Return (X, Y) of the center of cell containing provided text 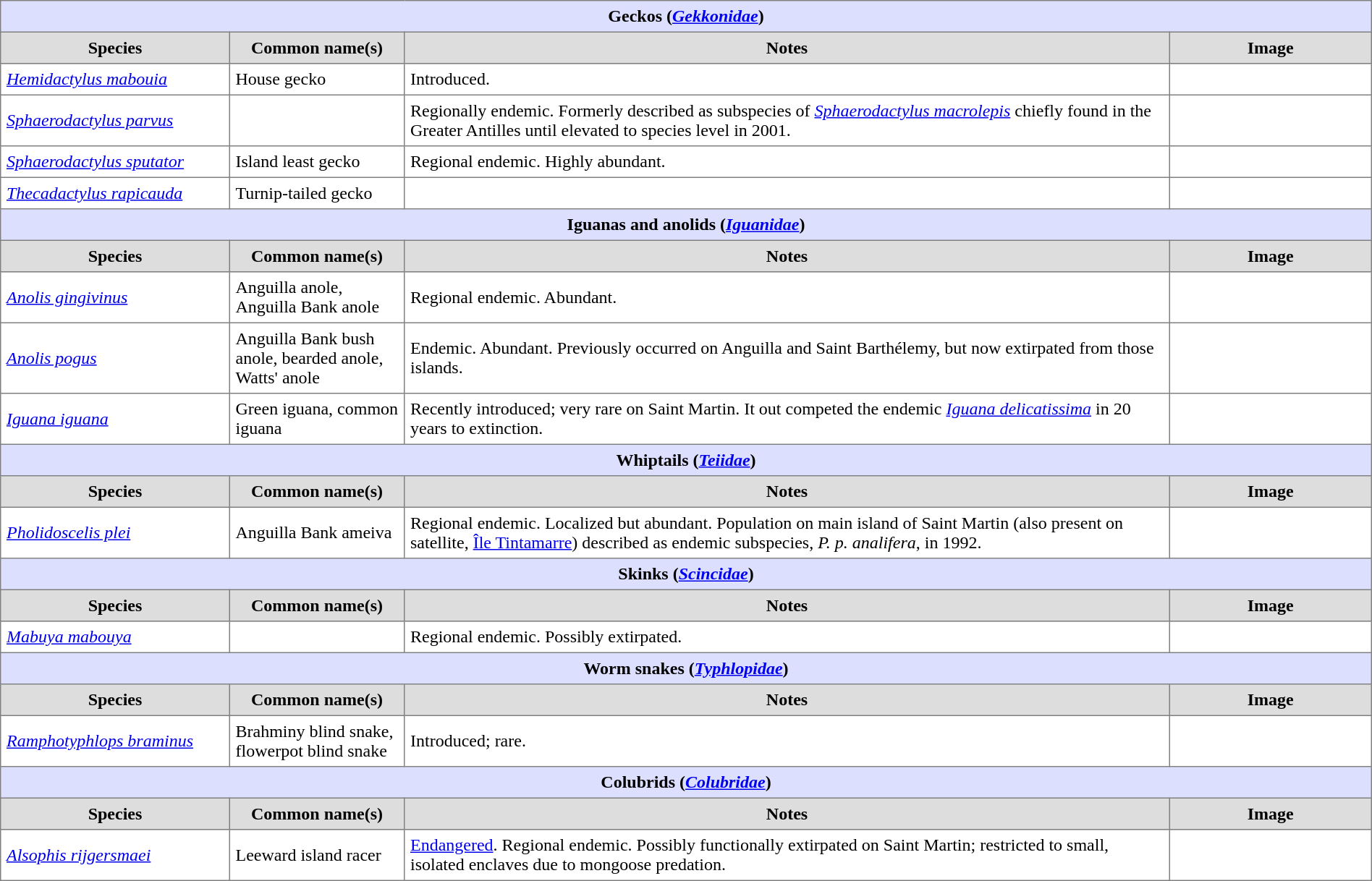
Iguana iguana (115, 419)
Anguilla anole, Anguilla Bank anole (317, 297)
Sphaerodactylus parvus (115, 120)
Brahminy blind snake, flowerpot blind snake (317, 741)
Introduced. (787, 80)
Sphaerodactylus sputator (115, 162)
Island least gecko (317, 162)
Turnip-tailed gecko (317, 193)
Anguilla Bank ameiva (317, 532)
Green iguana, common iguana (317, 419)
Pholidoscelis plei (115, 532)
Anolis gingivinus (115, 297)
Skinks (Scincidae) (686, 574)
Thecadactylus rapicauda (115, 193)
Alsophis rijgersmaei (115, 855)
Anguilla Bank bush anole, bearded anole, Watts' anole (317, 358)
Iguanas and anolids (Iguanidae) (686, 225)
Whiptails (Teiidae) (686, 460)
Leeward island racer (317, 855)
Endangered. Regional endemic. Possibly functionally extirpated on Saint Martin; restricted to small, isolated enclaves due to mongoose predation. (787, 855)
Ramphotyphlops braminus (115, 741)
Recently introduced; very rare on Saint Martin. It out competed the endemic Iguana delicatissima in 20 years to extinction. (787, 419)
Endemic. Abundant. Previously occurred on Anguilla and Saint Barthélemy, but now extirpated from those islands. (787, 358)
Introduced; rare. (787, 741)
House gecko (317, 80)
Hemidactylus mabouia (115, 80)
Anolis pogus (115, 358)
Worm snakes (Typhlopidae) (686, 668)
Mabuya mabouya (115, 637)
Geckos (Gekkonidae) (686, 17)
Regional endemic. Possibly extirpated. (787, 637)
Regional endemic. Highly abundant. (787, 162)
Colubrids (Colubridae) (686, 783)
Regional endemic. Abundant. (787, 297)
